From the cell containing the given text, extract its center point as (X, Y) coordinate. 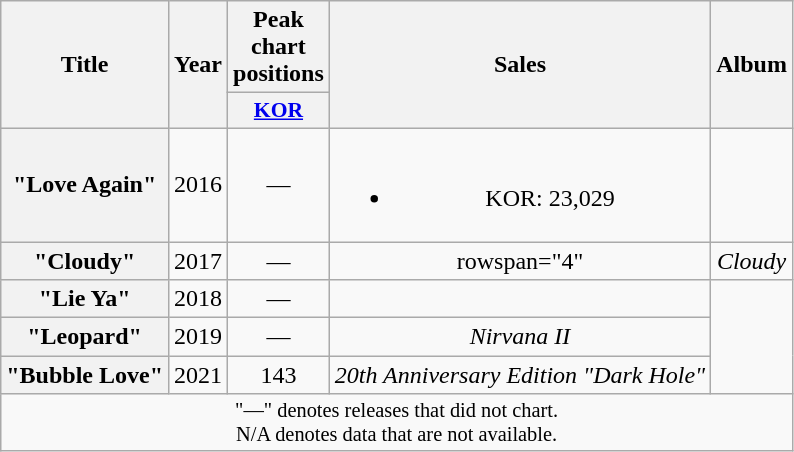
KOR: 23,029 (520, 184)
KOR (279, 111)
2017 (198, 261)
"Leopard" (85, 337)
rowspan="4" (520, 261)
Peak chartpositions (279, 47)
2016 (198, 184)
Title (85, 65)
"Love Again" (85, 184)
Sales (520, 65)
2021 (198, 375)
Year (198, 65)
"Lie Ya" (85, 299)
2018 (198, 299)
Nirvana II (520, 337)
Cloudy (752, 261)
2019 (198, 337)
Album (752, 65)
20th Anniversary Edition "Dark Hole" (520, 375)
"—" denotes releases that did not chart.N/A denotes data that are not available. (397, 423)
143 (279, 375)
"Bubble Love" (85, 375)
"Cloudy" (85, 261)
